Output the [X, Y] coordinate of the center of the cell containing the given text.  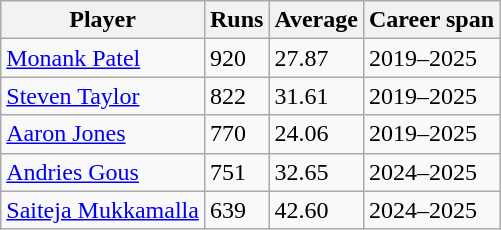
Player [103, 20]
751 [236, 172]
Runs [236, 20]
Andries Gous [103, 172]
Monank Patel [103, 58]
Steven Taylor [103, 96]
770 [236, 134]
Average [316, 20]
42.60 [316, 210]
24.06 [316, 134]
920 [236, 58]
32.65 [316, 172]
Aaron Jones [103, 134]
Saiteja Mukkamalla [103, 210]
27.87 [316, 58]
639 [236, 210]
31.61 [316, 96]
822 [236, 96]
Career span [431, 20]
